Output the (X, Y) coordinate of the center of the cell containing the given text.  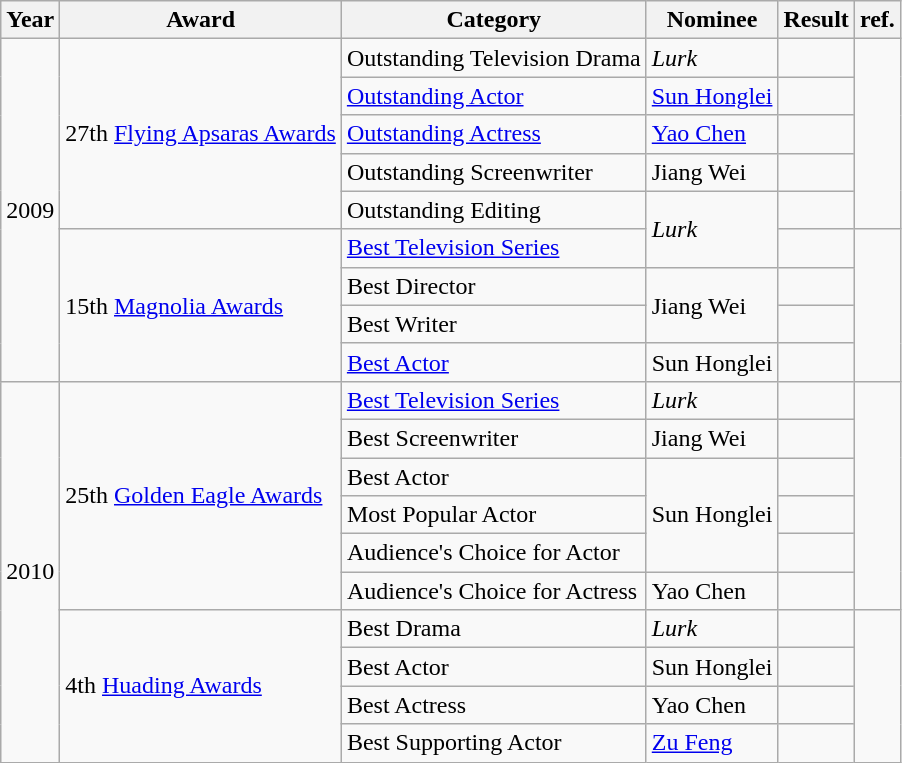
Outstanding Television Drama (494, 58)
Audience's Choice for Actress (494, 591)
Best Drama (494, 629)
4th Huading Awards (201, 686)
Category (494, 20)
2009 (30, 210)
Outstanding Actor (494, 96)
Year (30, 20)
Zu Feng (712, 743)
Nominee (712, 20)
ref. (877, 20)
Outstanding Screenwriter (494, 172)
Best Director (494, 286)
25th Golden Eagle Awards (201, 495)
Outstanding Actress (494, 134)
15th Magnolia Awards (201, 305)
Best Writer (494, 324)
Most Popular Actor (494, 515)
Result (816, 20)
Audience's Choice for Actor (494, 553)
27th Flying Apsaras Awards (201, 134)
Best Screenwriter (494, 438)
Best Actress (494, 705)
Outstanding Editing (494, 210)
2010 (30, 572)
Award (201, 20)
Best Supporting Actor (494, 743)
